Determine the (x, y) coordinate at the center of the cell enclosing the given text.  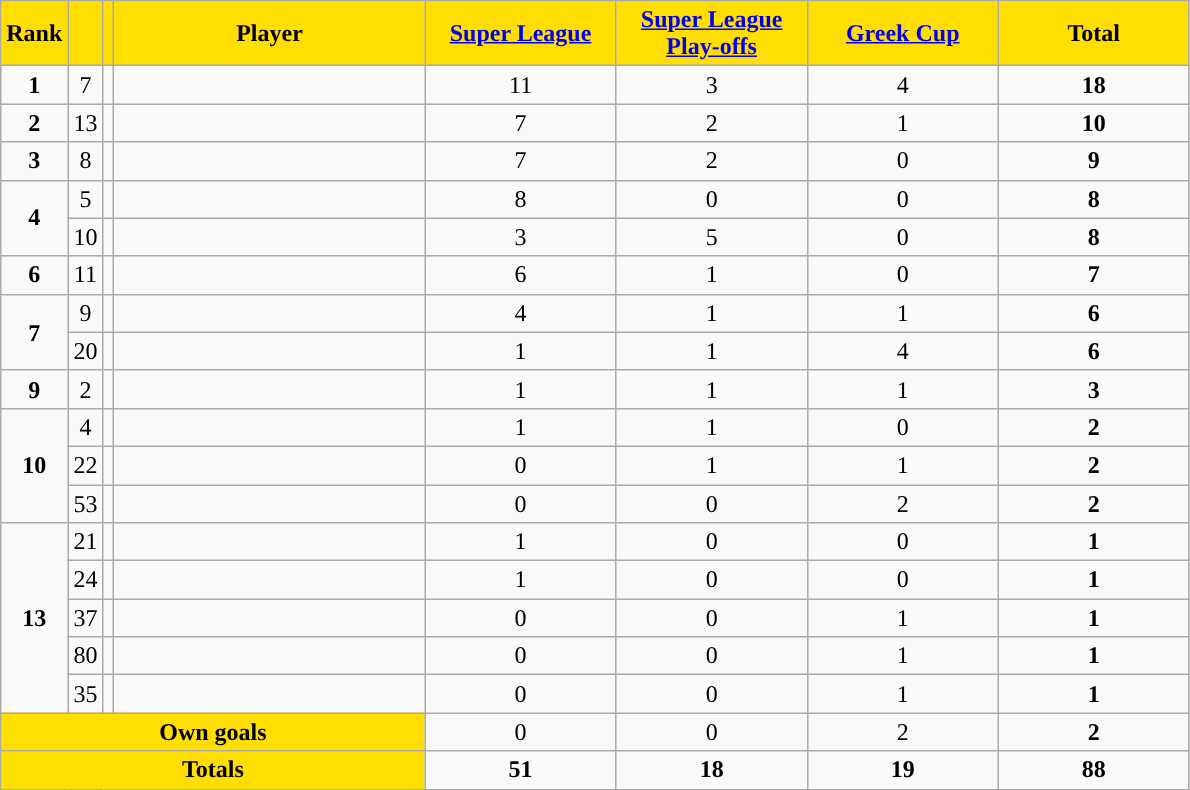
Rank (34, 34)
20 (86, 351)
21 (86, 542)
Player (270, 34)
80 (86, 656)
37 (86, 618)
Totals (213, 770)
19 (902, 770)
Super League (520, 34)
Total (1094, 34)
Greek Cup (902, 34)
22 (86, 465)
Super League Play-offs (712, 34)
Own goals (213, 732)
51 (520, 770)
53 (86, 503)
24 (86, 580)
35 (86, 694)
88 (1094, 770)
